Locate the cell with the specified text and output its (X, Y) center coordinate. 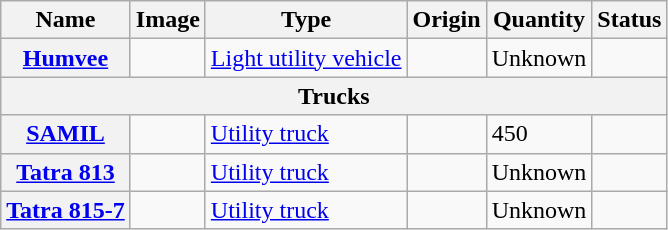
Trucks (334, 96)
Humvee (66, 58)
Status (630, 20)
SAMIL (66, 134)
Tatra 813 (66, 172)
Light utility vehicle (306, 58)
Tatra 815-7 (66, 210)
Quantity (539, 20)
Origin (446, 20)
450 (539, 134)
Type (306, 20)
Name (66, 20)
Image (168, 20)
